Identify which cell holds the provided text, then report its (X, Y) central coordinate. 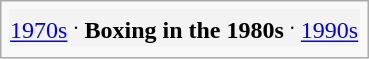
1970s . Boxing in the 1980s . 1990s (184, 27)
